Find where the given text appears and provide that cell's center as [X, Y] coordinate. 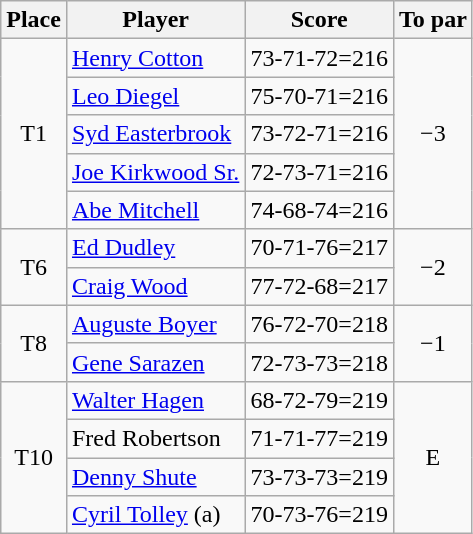
Craig Wood [155, 286]
Denny Shute [155, 477]
Ed Dudley [155, 248]
To par [432, 20]
70-71-76=217 [320, 248]
Joe Kirkwood Sr. [155, 172]
Player [155, 20]
T8 [34, 343]
77-72-68=217 [320, 286]
Syd Easterbrook [155, 134]
T6 [34, 267]
75-70-71=216 [320, 96]
74-68-74=216 [320, 210]
−3 [432, 134]
−1 [432, 343]
T1 [34, 134]
E [432, 457]
Auguste Boyer [155, 324]
70-73-76=219 [320, 515]
68-72-79=219 [320, 400]
T10 [34, 457]
Place [34, 20]
Gene Sarazen [155, 362]
73-71-72=216 [320, 58]
76-72-70=218 [320, 324]
Score [320, 20]
Walter Hagen [155, 400]
Henry Cotton [155, 58]
−2 [432, 267]
72-73-71=216 [320, 172]
Abe Mitchell [155, 210]
Fred Robertson [155, 438]
73-72-71=216 [320, 134]
72-73-73=218 [320, 362]
73-73-73=219 [320, 477]
Cyril Tolley (a) [155, 515]
Leo Diegel [155, 96]
71-71-77=219 [320, 438]
